From the cell containing the given text, extract its center point as [X, Y] coordinate. 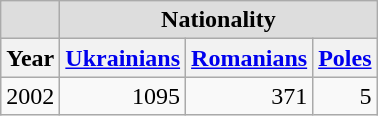
Nationality [218, 20]
Ukrainians [123, 58]
Romanians [250, 58]
5 [345, 96]
Year [30, 58]
Poles [345, 58]
2002 [30, 96]
1095 [123, 96]
371 [250, 96]
